Identify which cell holds the provided text, then report its [x, y] central coordinate. 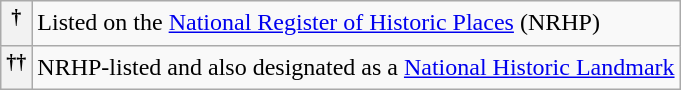
† [16, 24]
NRHP-listed and also designated as a National Historic Landmark [356, 68]
Listed on the National Register of Historic Places (NRHP) [356, 24]
†† [16, 68]
